Identify which cell holds the provided text, then report its [X, Y] central coordinate. 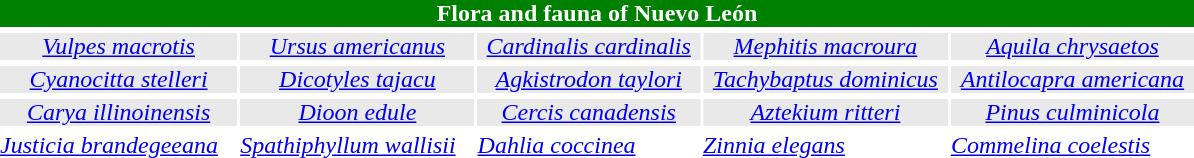
Dicotyles tajacu [357, 80]
Antilocapra americana [1072, 80]
Pinus culminicola [1072, 112]
Cercis canadensis [589, 112]
Carya illinoinensis [118, 112]
Mephitis macroura [826, 46]
Cyanocitta stelleri [118, 80]
Aquila chrysaetos [1072, 46]
Cardinalis cardinalis [589, 46]
Flora and fauna of Nuevo León [597, 14]
Agkistrodon taylori [589, 80]
Vulpes macrotis [118, 46]
Dioon edule [357, 112]
Ursus americanus [357, 46]
Tachybaptus dominicus [826, 80]
Aztekium ritteri [826, 112]
